Locate the cell with the specified text and output its (X, Y) center coordinate. 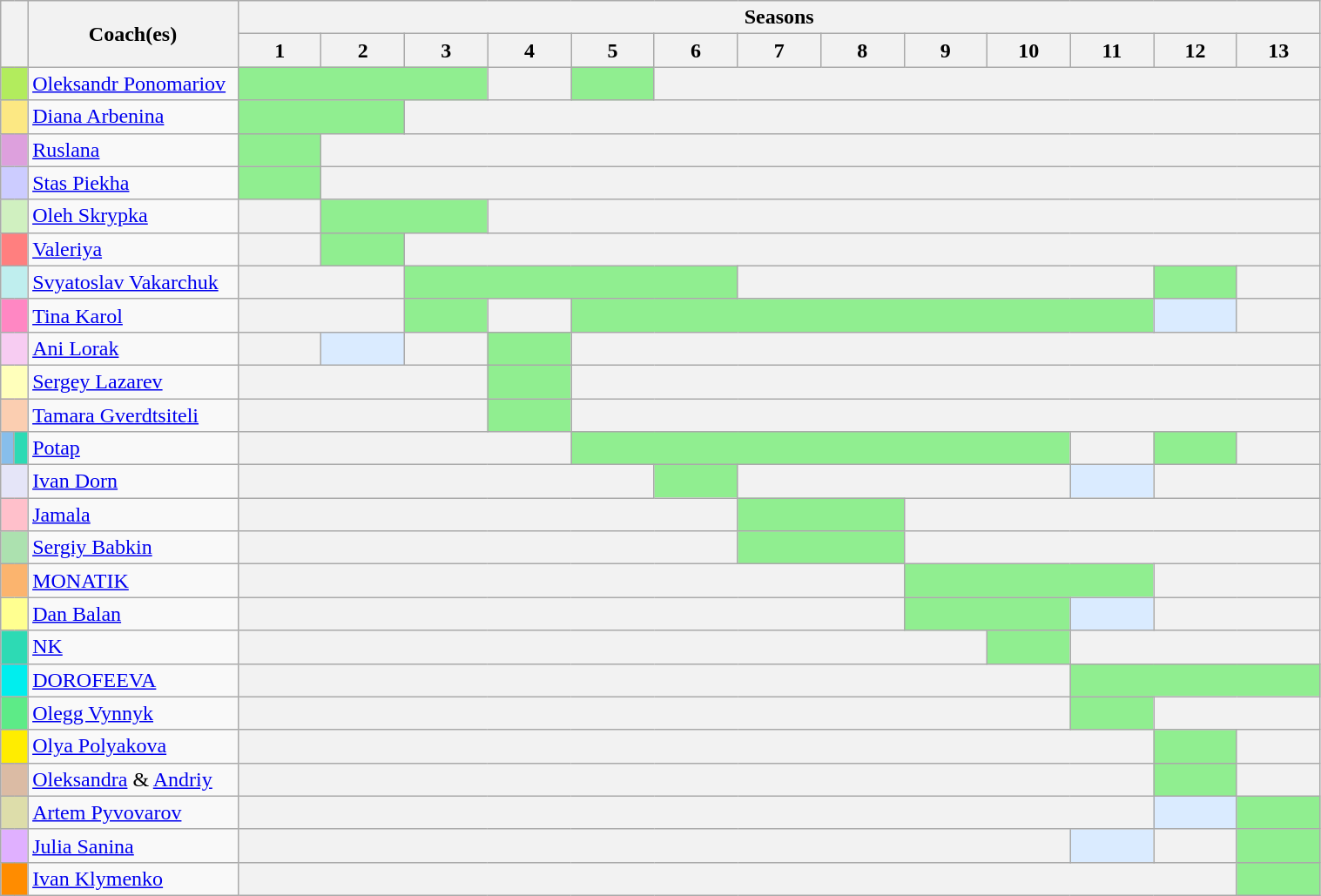
5 (613, 51)
Diana Arbenina (133, 117)
Jamala (133, 515)
10 (1029, 51)
1 (280, 51)
Oleksandr Ponomariov (133, 84)
Tina Karol (133, 315)
6 (696, 51)
Stas Piekha (133, 183)
Potap (133, 448)
Seasons (778, 17)
Svyatoslav Vakarchuk (133, 282)
Oleksandra & Andriy (133, 779)
9 (946, 51)
Ruslana (133, 150)
DOROFEEVA (133, 680)
Ani Lorak (133, 348)
8 (862, 51)
Valeriya (133, 249)
Artem Pyvovarov (133, 812)
Coach(es) (133, 34)
3 (447, 51)
Olegg Vynnyk (133, 713)
Dan Balan (133, 614)
MONATIK (133, 581)
2 (363, 51)
4 (529, 51)
Sergiy Babkin (133, 548)
12 (1196, 51)
7 (779, 51)
NK (133, 647)
Ivan Klymenko (133, 879)
Sergey Lazarev (133, 381)
Olya Polyakova (133, 746)
Oleh Skrypka (133, 216)
11 (1112, 51)
13 (1278, 51)
Tamara Gverdtsiteli (133, 415)
Julia Sanina (133, 845)
Ivan Dorn (133, 482)
